Extract the (x, y) coordinate from the center of the cell holding the provided text.  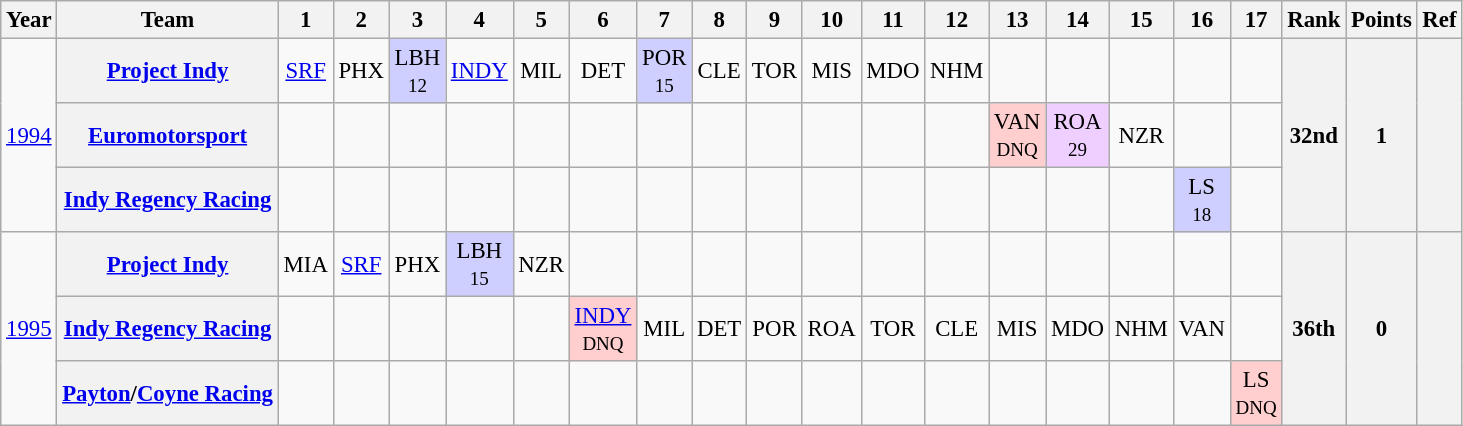
11 (893, 20)
Euromotorsport (168, 136)
2 (361, 20)
Year (29, 20)
LS18 (1202, 200)
16 (1202, 20)
6 (603, 20)
3 (417, 20)
1995 (29, 329)
14 (1078, 20)
POR15 (664, 72)
VAN (1202, 330)
10 (832, 20)
VANDNQ (1018, 136)
Points (1382, 20)
32nd (1314, 136)
LBH12 (417, 72)
4 (480, 20)
12 (957, 20)
LBH15 (480, 264)
7 (664, 20)
Team (168, 20)
INDY (480, 72)
0 (1382, 329)
MIA (306, 264)
5 (541, 20)
ROA (832, 330)
Rank (1314, 20)
36th (1314, 329)
8 (720, 20)
15 (1141, 20)
Ref (1440, 20)
ROA29 (1078, 136)
17 (1256, 20)
INDYDNQ (603, 330)
POR (775, 330)
1994 (29, 136)
9 (775, 20)
13 (1018, 20)
